For the text-containing cell, return its midpoint in (X, Y) coordinate format. 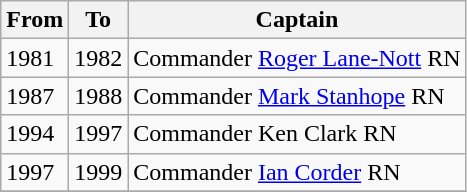
1988 (98, 96)
Commander Ken Clark RN (297, 134)
1994 (35, 134)
1987 (35, 96)
Commander Ian Corder RN (297, 172)
Captain (297, 20)
Commander Mark Stanhope RN (297, 96)
1981 (35, 58)
To (98, 20)
Commander Roger Lane-Nott RN (297, 58)
1999 (98, 172)
1982 (98, 58)
From (35, 20)
